Search for the cell housing the specified text and yield its [X, Y] center coordinate. 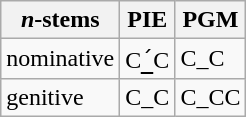
C_́C [148, 59]
PGM [210, 20]
n-stems [60, 20]
PIE [148, 20]
genitive [60, 97]
C_CC [210, 97]
nominative [60, 59]
